Pinpoint the cell where the given text exists, returning its (x, y) midpoint coordinate. 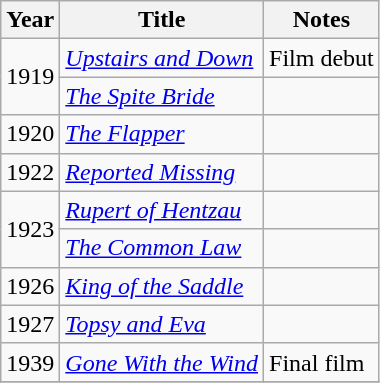
The Spite Bride (162, 96)
The Flapper (162, 134)
Final film (322, 362)
Gone With the Wind (162, 362)
King of the Saddle (162, 286)
Rupert of Hentzau (162, 210)
1927 (30, 324)
1926 (30, 286)
Reported Missing (162, 172)
1939 (30, 362)
Film debut (322, 58)
Year (30, 20)
1919 (30, 77)
Title (162, 20)
Notes (322, 20)
The Common Law (162, 248)
1920 (30, 134)
Topsy and Eva (162, 324)
1923 (30, 229)
1922 (30, 172)
Upstairs and Down (162, 58)
